Identify which cell holds the provided text, then report its [x, y] central coordinate. 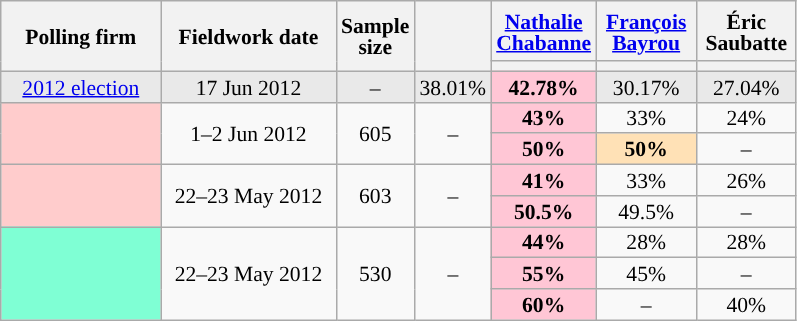
41% [544, 180]
42.78% [544, 86]
43% [544, 118]
Nathalie Chabanne [544, 31]
45% [646, 274]
60% [544, 304]
27.04% [746, 86]
530 [375, 274]
40% [746, 304]
30.17% [646, 86]
50.5% [544, 212]
17 Jun 2012 [248, 86]
49.5% [646, 212]
François Bayrou [646, 31]
1–2 Jun 2012 [248, 133]
38.01% [452, 86]
Fieldwork date [248, 36]
605 [375, 133]
Polling firm [81, 36]
44% [544, 242]
24% [746, 118]
55% [544, 274]
Éric Saubatte [746, 31]
Samplesize [375, 36]
26% [746, 180]
2012 election [81, 86]
603 [375, 196]
